Capture the cell that displays the provided text and extract its [x, y] central coordinate. 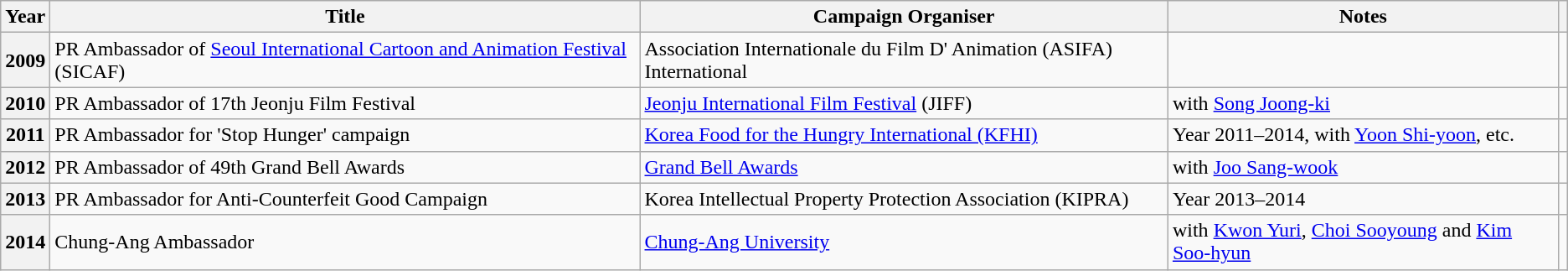
Notes [1363, 17]
PR Ambassador of Seoul International Cartoon and Animation Festival (SICAF) [345, 60]
Korea Food for the Hungry International (KFHI) [904, 135]
Year 2011–2014, with Yoon Shi-yoon, etc. [1363, 135]
2013 [25, 199]
Year [25, 17]
with Song Joong-ki [1363, 103]
PR Ambassador of 49th Grand Bell Awards [345, 167]
PR Ambassador for 'Stop Hunger' campaign [345, 135]
Chung-Ang University [904, 242]
Korea Intellectual Property Protection Association (KIPRA) [904, 199]
2011 [25, 135]
Chung-Ang Ambassador [345, 242]
with Joo Sang-wook [1363, 167]
PR Ambassador for Anti-Counterfeit Good Campaign [345, 199]
2009 [25, 60]
Jeonju International Film Festival (JIFF) [904, 103]
PR Ambassador of 17th Jeonju Film Festival [345, 103]
2010 [25, 103]
Year 2013–2014 [1363, 199]
Association Internationale du Film D' Animation (ASIFA) International [904, 60]
Grand Bell Awards [904, 167]
2012 [25, 167]
with Kwon Yuri, Choi Sooyoung and Kim Soo-hyun [1363, 242]
2014 [25, 242]
Campaign Organiser [904, 17]
Title [345, 17]
